Determine the [X, Y] coordinate at the center of the cell enclosing the given text.  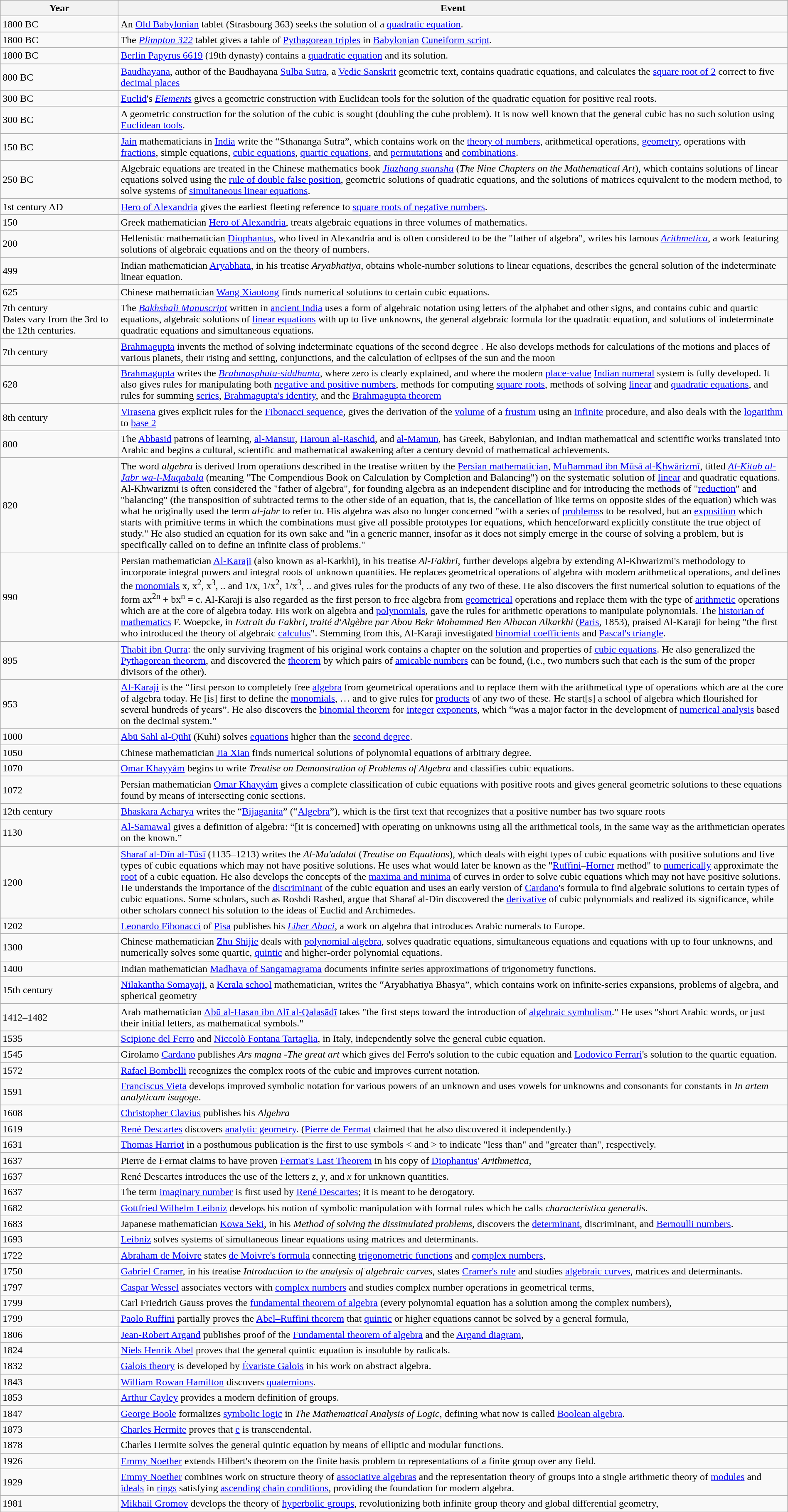
1st century AD [59, 206]
An Old Babylonian tablet (Strasbourg 363) seeks the solution of a quadratic equation. [453, 24]
1535 [59, 1038]
Euclid's Elements gives a geometric construction with Euclidean tools for the solution of the quadratic equation for positive real roots. [453, 98]
1797 [59, 1287]
1572 [59, 1070]
1878 [59, 1445]
Charles Hermite solves the general quintic equation by means of elliptic and modular functions. [453, 1445]
1130 [59, 832]
7th century [59, 352]
1693 [59, 1240]
1843 [59, 1382]
Galois theory is developed by Évariste Galois in his work on abstract algebra. [453, 1366]
René Descartes introduces the use of the letters z, y, and x for unknown quantities. [453, 1176]
1806 [59, 1335]
1000 [59, 737]
Mikhail Gromov develops the theory of hyperbolic groups, revolutionizing both infinite group theory and global differential geometry, [453, 1504]
Hero of Alexandria gives the earliest fleeting reference to square roots of negative numbers. [453, 206]
Arthur Cayley provides a modern definition of groups. [453, 1398]
1683 [59, 1224]
Berlin Papyrus 6619 (19th dynasty) contains a quadratic equation and its solution. [453, 56]
1926 [59, 1461]
Event [453, 8]
499 [59, 271]
Caspar Wessel associates vectors with complex numbers and studies complex number operations in geometrical terms, [453, 1287]
1591 [59, 1092]
1929 [59, 1482]
Bhaskara Acharya writes the “Bijaganita” (“Algebra”), which is the first text that recognizes that a positive number has two square roots [453, 811]
1608 [59, 1113]
Scipione del Ferro and Niccolò Fontana Tartaglia, in Italy, independently solve the general cubic equation. [453, 1038]
Leonardo Fibonacci of Pisa publishes his Liber Abaci, a work on algebra that introduces Arabic numerals to Europe. [453, 926]
William Rowan Hamilton discovers quaternions. [453, 1382]
Christopher Clavius publishes his Algebra [453, 1113]
800 [59, 444]
1545 [59, 1054]
1202 [59, 926]
Jean-Robert Argand publishes proof of the Fundamental theorem of algebra and the Argand diagram, [453, 1335]
Omar Khayyám begins to write Treatise on Demonstration of Problems of Algebra and classifies cubic equations. [453, 768]
Abū Sahl al-Qūhī (Kuhi) solves equations higher than the second degree. [453, 737]
1400 [59, 969]
Greek mathematician Hero of Alexandria, treats algebraic equations in three volumes of mathematics. [453, 222]
1072 [59, 790]
Rafael Bombelli recognizes the complex roots of the cubic and improves current notation. [453, 1070]
Chinese mathematician Jia Xian finds numerical solutions of polynomial equations of arbitrary degree. [453, 753]
820 [59, 505]
Carl Friedrich Gauss proves the fundamental theorem of algebra (every polynomial equation has a solution among the complex numbers), [453, 1303]
The Plimpton 322 tablet gives a table of Pythagorean triples in Babylonian Cuneiform script. [453, 40]
1200 [59, 882]
1847 [59, 1414]
1853 [59, 1398]
1981 [59, 1504]
Chinese mathematician Wang Xiaotong finds numerical solutions to certain cubic equations. [453, 292]
Year [59, 8]
1050 [59, 753]
Abraham de Moivre states de Moivre's formula connecting trigonometric functions and complex numbers, [453, 1255]
Indian mathematician Madhava of Sangamagrama documents infinite series approximations of trigonometry functions. [453, 969]
625 [59, 292]
René Descartes discovers analytic geometry. (Pierre de Fermat claimed that he also discovered it independently.) [453, 1129]
628 [59, 385]
1300 [59, 947]
Charles Hermite proves that e is transcendental. [453, 1429]
1619 [59, 1129]
1824 [59, 1350]
990 [59, 596]
8th century [59, 417]
150 BC [59, 147]
Leibniz solves systems of simultaneous linear equations using matrices and determinants. [453, 1240]
Thomas Harriot in a posthumous publication is the first to use symbols < and > to indicate "less than" and "greater than", respectively. [453, 1145]
895 [59, 660]
The term imaginary number is first used by René Descartes; it is meant to be derogatory. [453, 1192]
953 [59, 704]
Japanese mathematician Kowa Seki, in his Method of solving the dissimulated problems, discovers the determinant, discriminant, and Bernoulli numbers. [453, 1224]
1750 [59, 1271]
15th century [59, 990]
Paolo Ruffini partially proves the Abel–Ruffini theorem that quintic or higher equations cannot be solved by a general formula, [453, 1318]
7th centuryDates vary from the 3rd to the 12th centuries. [59, 319]
1412–1482 [59, 1017]
800 BC [59, 77]
12th century [59, 811]
Emmy Noether extends Hilbert's theorem on the finite basis problem to representations of a finite group over any field. [453, 1461]
1722 [59, 1255]
1631 [59, 1145]
Gottfried Wilhelm Leibniz develops his notion of symbolic manipulation with formal rules which he calls characteristica generalis. [453, 1208]
150 [59, 222]
1070 [59, 768]
1873 [59, 1429]
200 [59, 243]
250 BC [59, 179]
George Boole formalizes symbolic logic in The Mathematical Analysis of Logic, defining what now is called Boolean algebra. [453, 1414]
1682 [59, 1208]
1832 [59, 1366]
Niels Henrik Abel proves that the general quintic equation is insoluble by radicals. [453, 1350]
Pierre de Fermat claims to have proven Fermat's Last Theorem in his copy of Diophantus' Arithmetica, [453, 1161]
